From the cell containing the given text, extract its center point as [x, y] coordinate. 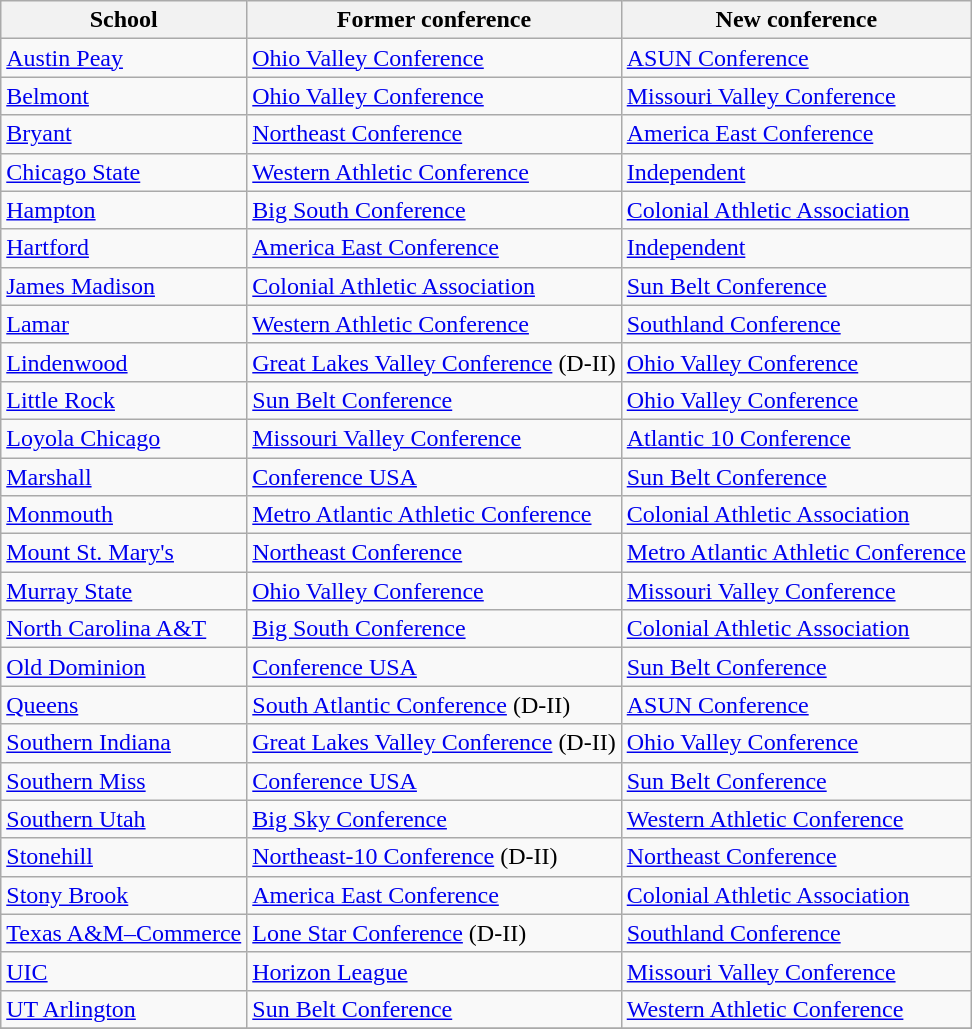
Southern Indiana [124, 743]
Austin Peay [124, 58]
Hartford [124, 248]
Southern Utah [124, 819]
UT Arlington [124, 1009]
Hampton [124, 210]
Lindenwood [124, 362]
Monmouth [124, 515]
Loyola Chicago [124, 438]
Horizon League [434, 971]
Stonehill [124, 857]
Lone Star Conference (D-II) [434, 933]
Northeast-10 Conference (D-II) [434, 857]
Southern Miss [124, 781]
Big Sky Conference [434, 819]
Old Dominion [124, 667]
Mount St. Mary's [124, 553]
Little Rock [124, 400]
Chicago State [124, 172]
Stony Brook [124, 895]
Marshall [124, 477]
Lamar [124, 324]
Bryant [124, 134]
South Atlantic Conference (D-II) [434, 705]
Murray State [124, 591]
Atlantic 10 Conference [796, 438]
James Madison [124, 286]
School [124, 20]
Former conference [434, 20]
Belmont [124, 96]
Queens [124, 705]
Texas A&M–Commerce [124, 933]
North Carolina A&T [124, 629]
New conference [796, 20]
UIC [124, 971]
